Provide the [X, Y] coordinate of the cell's center where the given text is located.  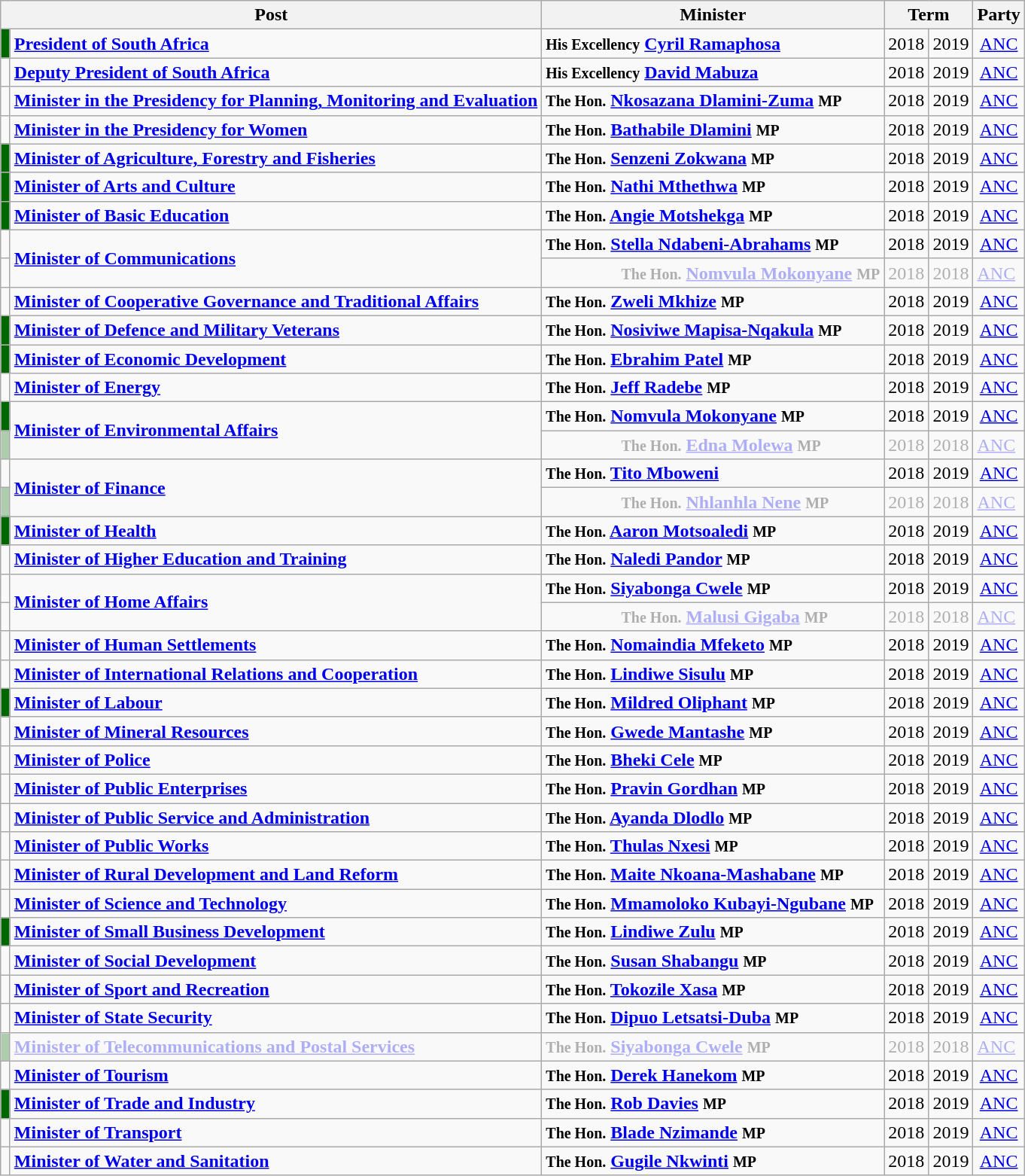
Minister of International Relations and Cooperation [275, 674]
Minister of Cooperative Governance and Traditional Affairs [275, 301]
The Hon. Bheki Cele MP [713, 760]
The Hon. Aaron Motsoaledi MP [713, 531]
Minister of Rural Development and Land Reform [275, 875]
The Hon. Nathi Mthethwa MP [713, 187]
Minister of Agriculture, Forestry and Fisheries [275, 158]
Minister of Economic Development [275, 359]
Post [271, 15]
The Hon. Blade Nzimande MP [713, 1132]
The Hon. Rob Davies MP [713, 1104]
Minister of Communications [275, 258]
The Hon. Angie Motshekga MP [713, 215]
The Hon. Mmamoloko Kubayi-Ngubane MP [713, 903]
The Hon. Mildred Oliphant MP [713, 702]
Minister of Police [275, 760]
The Hon. Nosiviwe Mapisa-Nqakula MP [713, 330]
Minister of Arts and Culture [275, 187]
Minister in the Presidency for Planning, Monitoring and Evaluation [275, 101]
The Hon. Edna Molewa MP [713, 445]
Minister of Sport and Recreation [275, 989]
The Hon. Derek Hanekom MP [713, 1075]
Minister of Higher Education and Training [275, 559]
Minister of Telecommunications and Postal Services [275, 1047]
The Hon. Nomaindia Mfeketo MP [713, 645]
Minister [713, 15]
Deputy President of South Africa [275, 72]
The Hon. Malusi Gigaba MP [713, 617]
The Hon. Dipuo Letsatsi-Duba MP [713, 1018]
The Hon. Thulas Nxesi MP [713, 846]
The Hon. Ayanda Dlodlo MP [713, 817]
Minister of Environmental Affairs [275, 431]
The Hon. Maite Nkoana-Mashabane MP [713, 875]
The Hon. Bathabile Dlamini MP [713, 129]
President of South Africa [275, 44]
The Hon. Nhlanhla Nene MP [713, 502]
Minister of Health [275, 531]
Party [999, 15]
Minister of Home Affairs [275, 602]
Minister of Mineral Resources [275, 731]
The Hon. Tokozile Xasa MP [713, 989]
Minister of Trade and Industry [275, 1104]
Minister of Tourism [275, 1075]
The Hon. Susan Shabangu MP [713, 961]
The Hon. Ebrahim Patel MP [713, 359]
Minister of Basic Education [275, 215]
Minister of State Security [275, 1018]
His Excellency Cyril Ramaphosa [713, 44]
Term [929, 15]
Minister of Transport [275, 1132]
The Hon. Pravin Gordhan MP [713, 788]
Minister of Labour [275, 702]
Minister of Social Development [275, 961]
The Hon. Jeff Radebe MP [713, 388]
Minister of Public Works [275, 846]
The Hon. Zweli Mkhize MP [713, 301]
Minister of Science and Technology [275, 903]
The Hon. Lindiwe Zulu MP [713, 932]
Minister of Energy [275, 388]
Minister in the Presidency for Women [275, 129]
His Excellency David Mabuza [713, 72]
The Hon. Gugile Nkwinti MP [713, 1161]
The Hon. Nkosazana Dlamini-Zuma MP [713, 101]
The Hon. Gwede Mantashe MP [713, 731]
Minister of Water and Sanitation [275, 1161]
Minister of Small Business Development [275, 932]
The Hon. Senzeni Zokwana MP [713, 158]
Minister of Public Enterprises [275, 788]
Minister of Defence and Military Veterans [275, 330]
Minister of Finance [275, 488]
The Hon. Stella Ndabeni-Abrahams MP [713, 244]
Minister of Public Service and Administration [275, 817]
The Hon. Tito Mboweni [713, 474]
Minister of Human Settlements [275, 645]
The Hon. Naledi Pandor MP [713, 559]
The Hon. Lindiwe Sisulu MP [713, 674]
